Locate the cell with the specified text and output its (X, Y) center coordinate. 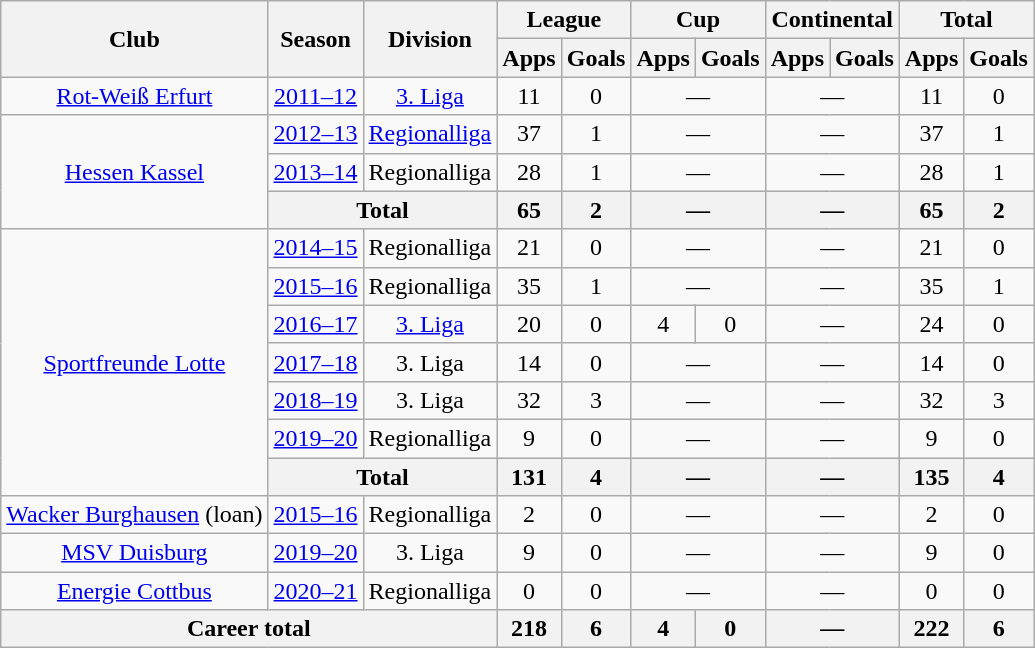
24 (931, 324)
Cup (698, 20)
2013–14 (316, 172)
135 (931, 477)
Club (134, 39)
2012–13 (316, 134)
Continental (832, 20)
2020–21 (316, 591)
Sportfreunde Lotte (134, 362)
2011–12 (316, 96)
Division (430, 39)
Season (316, 39)
20 (529, 324)
2016–17 (316, 324)
2014–15 (316, 248)
2017–18 (316, 362)
League (564, 20)
Wacker Burghausen (loan) (134, 515)
Career total (249, 629)
Hessen Kassel (134, 172)
2018–19 (316, 400)
222 (931, 629)
218 (529, 629)
Energie Cottbus (134, 591)
MSV Duisburg (134, 553)
131 (529, 477)
Rot-Weiß Erfurt (134, 96)
